Pinpoint the cell where the given text exists, returning its [X, Y] midpoint coordinate. 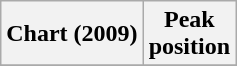
Chart (2009) [72, 34]
Peakposition [189, 34]
